Return the [X, Y] coordinate for the center point of the cell that contains the specified text.  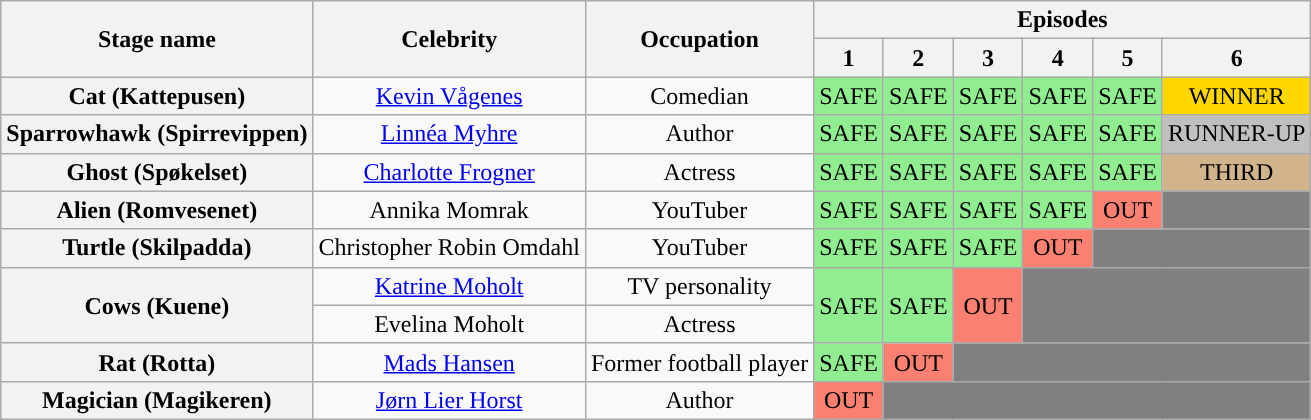
Mads Hansen [449, 362]
Katrine Moholt [449, 286]
Ghost (Spøkelset) [157, 172]
Celebrity [449, 39]
Christopher Robin Omdahl [449, 248]
Magician (Magikeren) [157, 400]
1 [849, 58]
Alien (Romvesenet) [157, 210]
3 [988, 58]
Comedian [699, 96]
Sparrowhawk (Spirrevippen) [157, 134]
RUNNER-UP [1236, 134]
WINNER [1236, 96]
Annika Momrak [449, 210]
Cows (Kuene) [157, 305]
Cat (Kattepusen) [157, 96]
2 [918, 58]
5 [1128, 58]
Linnéa Myhre [449, 134]
Former football player [699, 362]
Turtle (Skilpadda) [157, 248]
Episodes [1062, 20]
Rat (Rotta) [157, 362]
Jørn Lier Horst [449, 400]
Charlotte Frogner [449, 172]
THIRD [1236, 172]
Evelina Moholt [449, 324]
6 [1236, 58]
TV personality [699, 286]
Kevin Vågenes [449, 96]
4 [1058, 58]
Occupation [699, 39]
Stage name [157, 39]
